Find where the given text appears and provide that cell's center as [X, Y] coordinate. 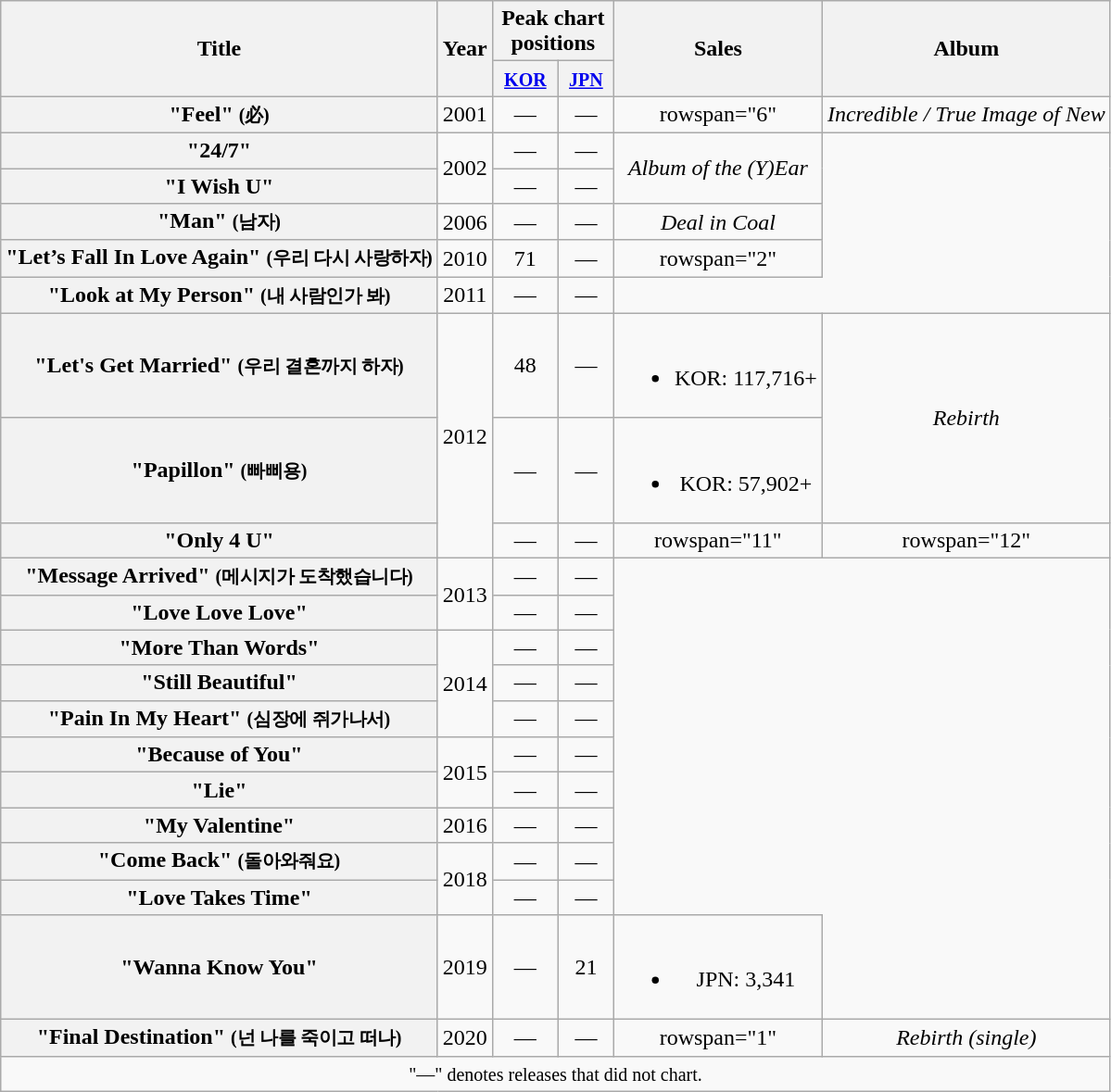
"My Valentine" [219, 825]
"Lie" [219, 790]
Peak chart positions [552, 31]
"Because of You" [219, 755]
2015 [465, 772]
2002 [465, 168]
21 [586, 967]
"I Wish U" [219, 186]
KOR [524, 79]
rowspan="12" [966, 540]
48 [524, 365]
"—" denotes releases that did not chart. [556, 1073]
2012 [465, 435]
"24/7" [219, 150]
Deal in Coal [717, 222]
KOR: 57,902+ [717, 471]
"Wanna Know You" [219, 967]
Sales [717, 48]
"Only 4 U" [219, 540]
JPN [586, 79]
"Man" (남자) [219, 222]
Album of the (Y)Ear [717, 168]
"Let's Get Married" (우리 결혼까지 하자) [219, 365]
2020 [465, 1038]
2006 [465, 222]
rowspan="11" [717, 540]
rowspan="2" [717, 258]
Incredible / True Image of New [966, 115]
Rebirth (single) [966, 1038]
"Look at My Person" (내 사람인가 봐) [219, 295]
rowspan="1" [717, 1038]
Album [966, 48]
"Love Takes Time" [219, 897]
2010 [465, 258]
2014 [465, 684]
2013 [465, 594]
JPN: 3,341 [717, 967]
KOR: 117,716+ [717, 365]
71 [524, 258]
"Papillon" (빠삐용) [219, 471]
"Pain In My Heart" (심장에 쥐가나서) [219, 719]
"Let’s Fall In Love Again" (우리 다시 사랑하자) [219, 258]
2011 [465, 295]
Year [465, 48]
2001 [465, 115]
"Message Arrived" (메시지가 도착했습니다) [219, 576]
"Love Love Love" [219, 612]
Title [219, 48]
"More Than Words" [219, 647]
2016 [465, 825]
2019 [465, 967]
2018 [465, 879]
Rebirth [966, 418]
"Feel" (必) [219, 115]
"Come Back" (돌아와줘요) [219, 861]
rowspan="6" [717, 115]
"Final Destination" (넌 나를 죽이고 떠나) [219, 1038]
"Still Beautiful" [219, 683]
